Find where the given text appears and provide that cell's center as [X, Y] coordinate. 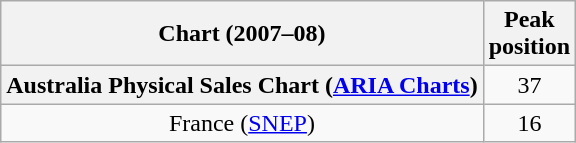
France (SNEP) [242, 123]
16 [529, 123]
37 [529, 85]
Australia Physical Sales Chart (ARIA Charts) [242, 85]
Chart (2007–08) [242, 34]
Peakposition [529, 34]
